Detect which cell encompasses the target text, then output its [x, y] center coordinate. 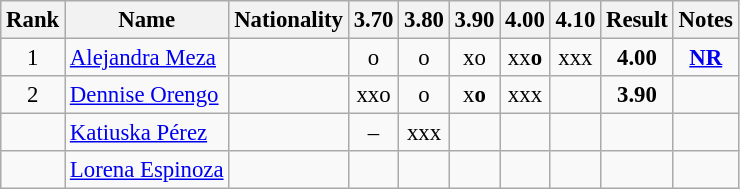
2 [33, 95]
Katiuska Pérez [147, 133]
Name [147, 20]
Result [638, 20]
NR [706, 58]
3.70 [373, 20]
Nationality [288, 20]
Notes [706, 20]
3.80 [424, 20]
Rank [33, 20]
Alejandra Meza [147, 58]
Dennise Orengo [147, 95]
Lorena Espinoza [147, 170]
– [373, 133]
4.10 [575, 20]
1 [33, 58]
